Pinpoint the cell where the given text exists, returning its (X, Y) midpoint coordinate. 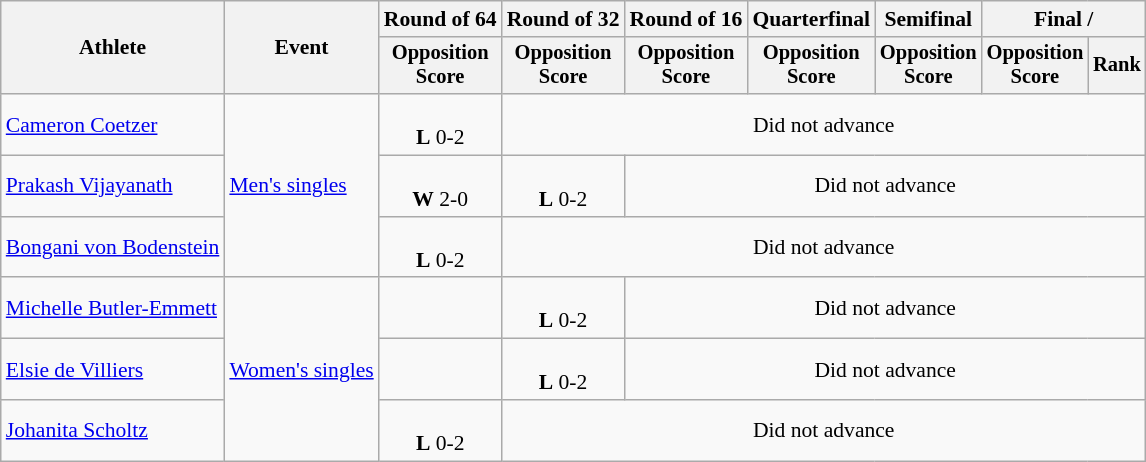
Round of 16 (686, 19)
Semifinal (928, 19)
Bongani von Bodenstein (113, 248)
Round of 32 (564, 19)
Men's singles (301, 186)
Cameron Coetzer (113, 124)
Round of 64 (440, 19)
Final / (1064, 19)
Event (301, 48)
Prakash Vijayanath (113, 186)
Michelle Butler-Emmett (113, 308)
Elsie de Villiers (113, 370)
Athlete (113, 48)
Women's singles (301, 370)
W 2-0 (440, 186)
Quarterfinal (811, 19)
Rank (1117, 66)
Johanita Scholtz (113, 430)
